Output the (X, Y) coordinate of the center of the cell containing the given text.  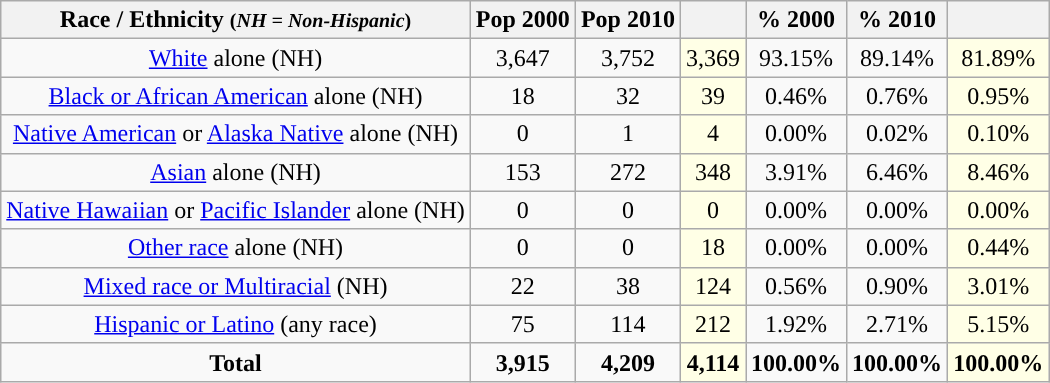
212 (712, 324)
Native Hawaiian or Pacific Islander alone (NH) (236, 210)
89.14% (898, 58)
Pop 2010 (628, 20)
0.95% (998, 96)
Native American or Alaska Native alone (NH) (236, 134)
93.15% (796, 58)
4,209 (628, 362)
272 (628, 172)
5.15% (998, 324)
32 (628, 96)
Hispanic or Latino (any race) (236, 324)
% 2010 (898, 20)
124 (712, 286)
4,114 (712, 362)
Mixed race or Multiracial (NH) (236, 286)
0.44% (998, 248)
3.91% (796, 172)
0.02% (898, 134)
22 (522, 286)
0.10% (998, 134)
39 (712, 96)
4 (712, 134)
153 (522, 172)
0.76% (898, 96)
6.46% (898, 172)
3,915 (522, 362)
1 (628, 134)
3,369 (712, 58)
Black or African American alone (NH) (236, 96)
0.90% (898, 286)
Other race alone (NH) (236, 248)
3,647 (522, 58)
81.89% (998, 58)
3,752 (628, 58)
White alone (NH) (236, 58)
348 (712, 172)
38 (628, 286)
Pop 2000 (522, 20)
% 2000 (796, 20)
0.46% (796, 96)
0.56% (796, 286)
Asian alone (NH) (236, 172)
Race / Ethnicity (NH = Non-Hispanic) (236, 20)
114 (628, 324)
1.92% (796, 324)
75 (522, 324)
2.71% (898, 324)
Total (236, 362)
3.01% (998, 286)
8.46% (998, 172)
